Search for the cell housing the specified text and yield its (X, Y) center coordinate. 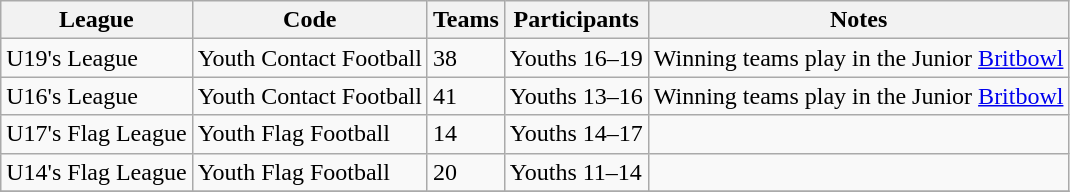
U16's League (96, 96)
14 (466, 134)
20 (466, 172)
Youths 16–19 (576, 58)
Teams (466, 20)
U19's League (96, 58)
41 (466, 96)
U14's Flag League (96, 172)
Participants (576, 20)
Youths 13–16 (576, 96)
Notes (858, 20)
Youths 14–17 (576, 134)
38 (466, 58)
Code (310, 20)
U17's Flag League (96, 134)
Youths 11–14 (576, 172)
League (96, 20)
